Return the [X, Y] coordinate for the center point of the cell that contains the specified text.  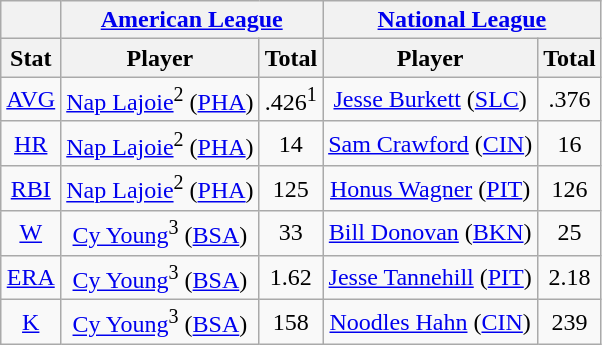
RBI [31, 188]
American League [192, 20]
125 [291, 188]
HR [31, 144]
AVG [31, 100]
1.62 [291, 278]
.4261 [291, 100]
158 [291, 322]
16 [570, 144]
Bill Donovan (BKN) [430, 234]
Jesse Tannehill (PIT) [430, 278]
K [31, 322]
ERA [31, 278]
14 [291, 144]
Jesse Burkett (SLC) [430, 100]
33 [291, 234]
W [31, 234]
.376 [570, 100]
25 [570, 234]
Sam Crawford (CIN) [430, 144]
126 [570, 188]
Stat [31, 58]
2.18 [570, 278]
National League [462, 20]
Noodles Hahn (CIN) [430, 322]
239 [570, 322]
Honus Wagner (PIT) [430, 188]
